Return the [X, Y] coordinate for the center point of the cell that contains the specified text.  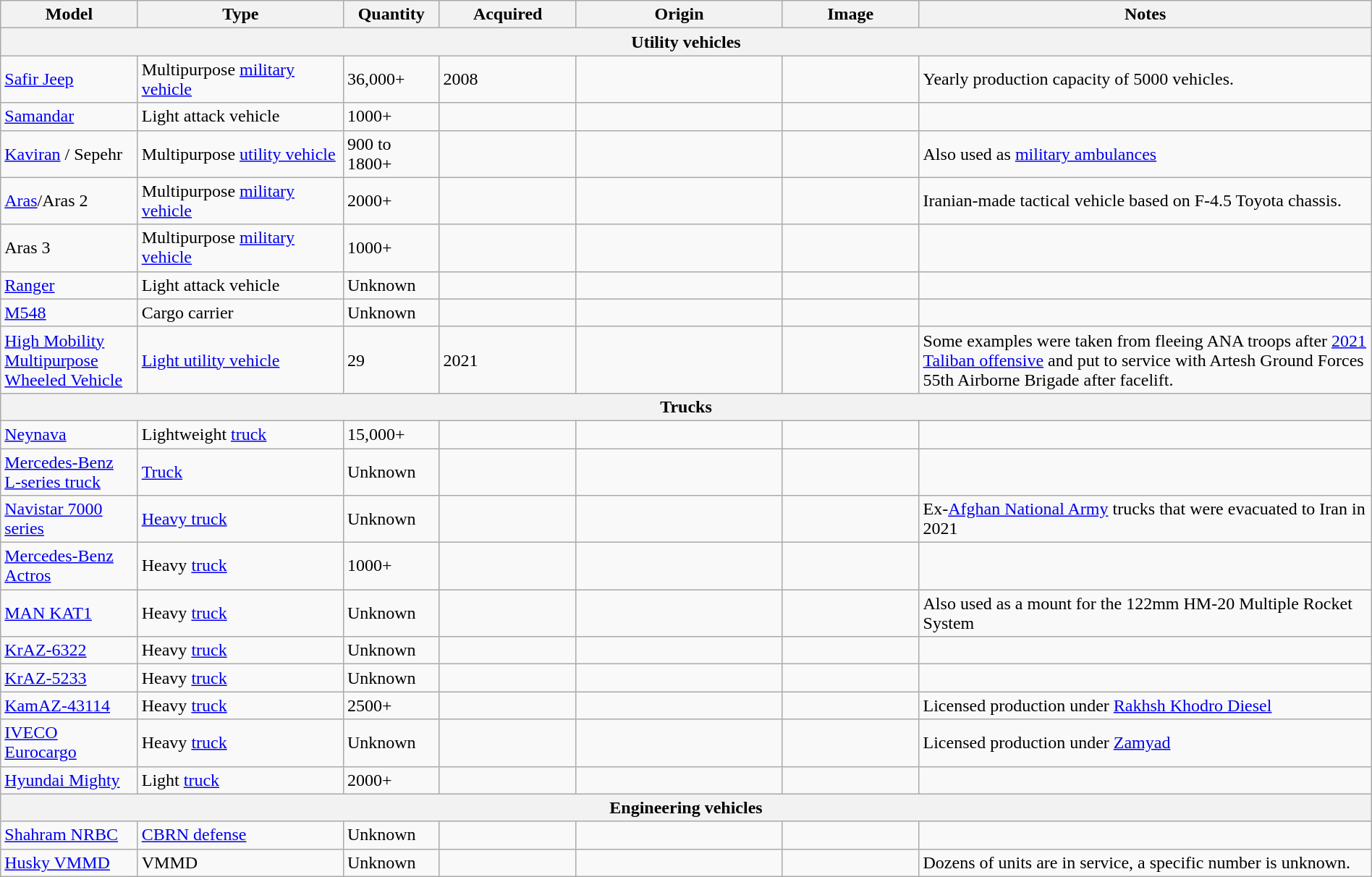
Engineering vehicles [686, 808]
Model [69, 14]
Origin [679, 14]
Yearly production capacity of 5000 vehicles. [1145, 80]
Trucks [686, 407]
Licensed production under Rakhsh Khodro Diesel [1145, 706]
Also used as military ambulances [1145, 153]
Notes [1145, 14]
36,000+ [391, 80]
2500+ [391, 706]
KamAZ-43114 [69, 706]
Husky VMMD [69, 863]
Aras/Aras 2 [69, 201]
KrAZ-6322 [69, 651]
2008 [508, 80]
Also used as a mount for the 122mm HM-20 Multiple Rocket System [1145, 614]
Truck [240, 472]
MAN KAT1 [69, 614]
Cargo carrier [240, 313]
Ex-Afghan National Army trucks that were evacuated to Iran in 2021 [1145, 520]
Navistar 7000 series [69, 520]
KrAZ-5233 [69, 678]
Licensed production under Zamyad [1145, 742]
Light utility vehicle [240, 360]
VMMD [240, 863]
29 [391, 360]
Type [240, 14]
Shahram NRBC [69, 835]
Light truck [240, 780]
Safir Jeep [69, 80]
Mercedes-Benz Actros [69, 566]
CBRN defense [240, 835]
Acquired [508, 14]
Lightweight truck [240, 434]
Kaviran / Sepehr [69, 153]
High Mobility Multipurpose Wheeled Vehicle [69, 360]
Image [851, 14]
Hyundai Mighty [69, 780]
Samandar [69, 116]
Ranger [69, 285]
IVECO Eurocargo [69, 742]
Multipurpose utility vehicle [240, 153]
Utility vehicles [686, 42]
2021 [508, 360]
Neynava [69, 434]
Iranian-made tactical vehicle based on F-4.5 Toyota chassis. [1145, 201]
M548 [69, 313]
15,000+ [391, 434]
Quantity [391, 14]
Dozens of units are in service, a specific number is unknown. [1145, 863]
Aras 3 [69, 247]
900 to 1800+ [391, 153]
Mercedes-Benz L-series truck [69, 472]
